Extract the [X, Y] coordinate from the center of the cell holding the provided text.  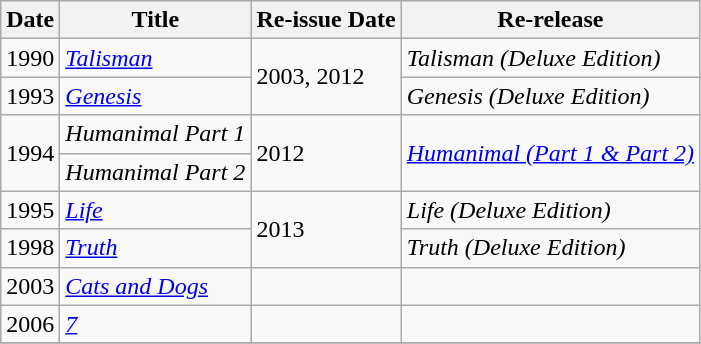
1990 [30, 58]
1993 [30, 96]
Date [30, 20]
1994 [30, 153]
Life (Deluxe Edition) [550, 210]
Re-issue Date [326, 20]
Genesis (Deluxe Edition) [550, 96]
2013 [326, 229]
Truth (Deluxe Edition) [550, 248]
1995 [30, 210]
Humanimal (Part 1 & Part 2) [550, 153]
Talisman (Deluxe Edition) [550, 58]
Talisman [156, 58]
Cats and Dogs [156, 286]
Humanimal Part 2 [156, 172]
2003, 2012 [326, 77]
2006 [30, 324]
2012 [326, 153]
Life [156, 210]
Title [156, 20]
2003 [30, 286]
7 [156, 324]
Truth [156, 248]
Humanimal Part 1 [156, 134]
Re-release [550, 20]
Genesis [156, 96]
1998 [30, 248]
